Capture the cell that displays the provided text and extract its (x, y) central coordinate. 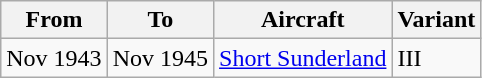
Nov 1943 (54, 58)
Aircraft (303, 20)
Short Sunderland (303, 58)
From (54, 20)
To (160, 20)
Variant (436, 20)
III (436, 58)
Nov 1945 (160, 58)
